Output the [X, Y] coordinate of the center of the cell containing the given text.  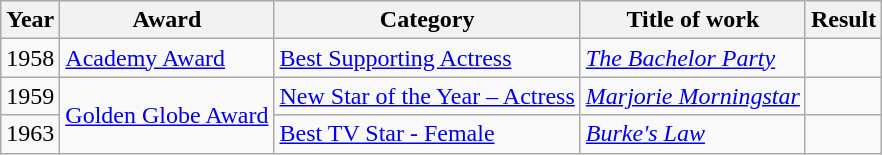
New Star of the Year – Actress [427, 96]
Category [427, 20]
Academy Award [167, 58]
The Bachelor Party [692, 58]
Title of work [692, 20]
Best Supporting Actress [427, 58]
1959 [30, 96]
1958 [30, 58]
Award [167, 20]
Best TV Star - Female [427, 134]
Result [843, 20]
Year [30, 20]
1963 [30, 134]
Marjorie Morningstar [692, 96]
Golden Globe Award [167, 115]
Burke's Law [692, 134]
